Scan for the cell matching the given text and deliver its [x, y] coordinate at center. 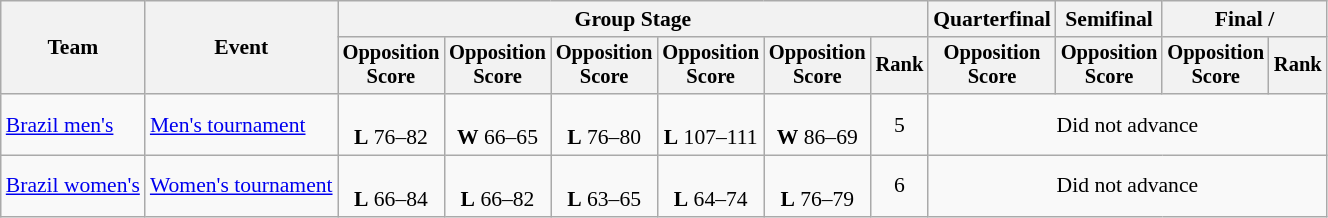
Brazil women's [73, 186]
6 [900, 186]
W 66–65 [498, 124]
L 107–111 [710, 124]
L 64–74 [710, 186]
L 66–82 [498, 186]
5 [900, 124]
Event [242, 48]
Brazil men's [73, 124]
Group Stage [634, 19]
Semifinal [1110, 19]
L 76–79 [818, 186]
L 63–65 [604, 186]
W 86–69 [818, 124]
Men's tournament [242, 124]
Quarterfinal [992, 19]
L 66–84 [392, 186]
L 76–80 [604, 124]
Team [73, 48]
Final / [1244, 19]
L 76–82 [392, 124]
Women's tournament [242, 186]
